Extract the [X, Y] coordinate from the center of the cell holding the provided text.  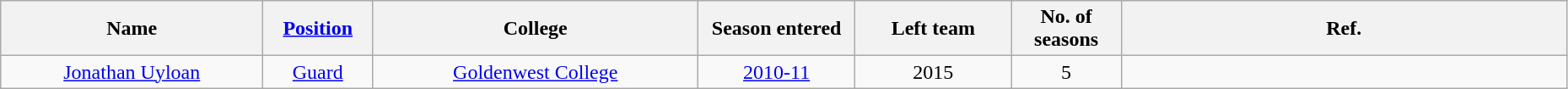
Jonathan Uyloan [132, 72]
Guard [318, 72]
Position [318, 29]
Goldenwest College [536, 72]
5 [1066, 72]
Ref. [1344, 29]
Season entered [777, 29]
Name [132, 29]
2015 [933, 72]
2010-11 [777, 72]
No. of seasons [1066, 29]
College [536, 29]
Left team [933, 29]
